Provide the (X, Y) coordinate of the cell's center where the given text is located.  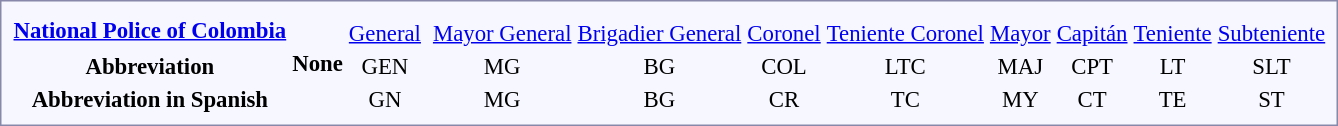
Coronel (784, 33)
Mayor (1020, 33)
National Police of Colombia (150, 30)
GN (384, 99)
Mayor General (502, 33)
CT (1092, 99)
SLT (1272, 66)
Capitán (1092, 33)
None (318, 63)
MAJ (1020, 66)
MY (1020, 99)
GEN (384, 66)
Subteniente (1272, 33)
LT (1172, 66)
TE (1172, 99)
Teniente (1172, 33)
CR (784, 99)
ST (1272, 99)
Teniente Coronel (905, 33)
Abbreviation (150, 66)
Brigadier General (660, 33)
Abbreviation in Spanish (150, 99)
LTC (905, 66)
CPT (1092, 66)
TC (905, 99)
COL (784, 66)
General (384, 33)
